Identify which cell holds the provided text, then report its (X, Y) central coordinate. 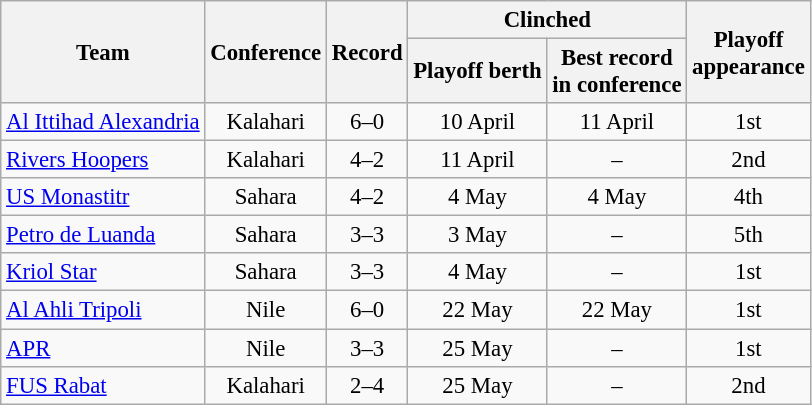
Playoff berth (478, 72)
Conference (266, 52)
Petro de Luanda (103, 235)
Al Ittihad Alexandria (103, 122)
2–4 (366, 385)
Clinched (548, 20)
5th (748, 235)
US Monastitr (103, 197)
APR (103, 348)
Kriol Star (103, 273)
Rivers Hoopers (103, 160)
3 May (478, 235)
Team (103, 52)
4th (748, 197)
Best recordin conference (617, 72)
10 April (478, 122)
Playoffappearance (748, 52)
Al Ahli Tripoli (103, 310)
Record (366, 52)
FUS Rabat (103, 385)
